Provide the [X, Y] coordinate of the cell's center where the given text is located.  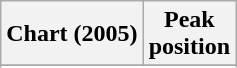
Chart (2005) [72, 34]
Peakposition [189, 34]
